For the text-containing cell, return its midpoint in (X, Y) coordinate format. 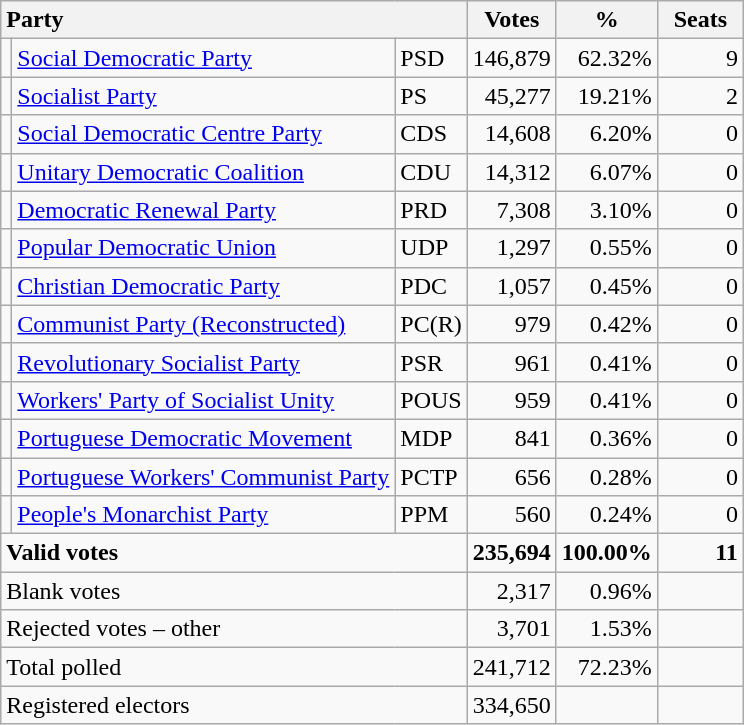
UDP (431, 248)
Portuguese Workers' Communist Party (204, 477)
Portuguese Democratic Movement (204, 438)
334,650 (512, 705)
Unitary Democratic Coalition (204, 172)
241,712 (512, 667)
1.53% (606, 629)
62.32% (606, 58)
PS (431, 96)
PC(R) (431, 324)
Social Democratic Party (204, 58)
14,608 (512, 134)
PSD (431, 58)
POUS (431, 400)
PDC (431, 286)
Total polled (234, 667)
3,701 (512, 629)
% (606, 20)
72.23% (606, 667)
11 (700, 553)
6.07% (606, 172)
3.10% (606, 210)
CDU (431, 172)
Christian Democratic Party (204, 286)
0.45% (606, 286)
100.00% (606, 553)
Revolutionary Socialist Party (204, 362)
9 (700, 58)
6.20% (606, 134)
146,879 (512, 58)
0.55% (606, 248)
235,694 (512, 553)
656 (512, 477)
1,297 (512, 248)
Social Democratic Centre Party (204, 134)
0.36% (606, 438)
Party (234, 20)
Votes (512, 20)
0.24% (606, 515)
Democratic Renewal Party (204, 210)
Workers' Party of Socialist Unity (204, 400)
PRD (431, 210)
0.28% (606, 477)
Socialist Party (204, 96)
CDS (431, 134)
979 (512, 324)
Seats (700, 20)
2 (700, 96)
Communist Party (Reconstructed) (204, 324)
PSR (431, 362)
MDP (431, 438)
0.96% (606, 591)
Rejected votes – other (234, 629)
People's Monarchist Party (204, 515)
19.21% (606, 96)
Valid votes (234, 553)
1,057 (512, 286)
Registered electors (234, 705)
7,308 (512, 210)
0.42% (606, 324)
841 (512, 438)
PCTP (431, 477)
PPM (431, 515)
959 (512, 400)
45,277 (512, 96)
961 (512, 362)
Popular Democratic Union (204, 248)
14,312 (512, 172)
Blank votes (234, 591)
560 (512, 515)
2,317 (512, 591)
